Output the [x, y] coordinate of the center of the cell containing the given text.  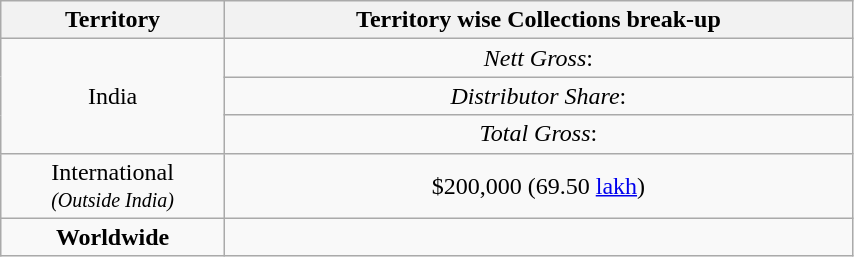
Territory [113, 20]
Worldwide [113, 237]
Nett Gross: [538, 58]
Territory wise Collections break-up [538, 20]
Distributor Share: [538, 96]
Total Gross: [538, 134]
International (Outside India) [113, 186]
$200,000 (69.50 lakh) [538, 186]
India [113, 96]
